Return [X, Y] of the center of cell containing provided text 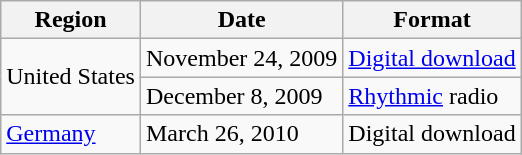
December 8, 2009 [241, 96]
Date [241, 20]
United States [71, 77]
Germany [71, 134]
March 26, 2010 [241, 134]
Region [71, 20]
Rhythmic radio [432, 96]
November 24, 2009 [241, 58]
Format [432, 20]
